Identify which cell holds the provided text, then report its [x, y] central coordinate. 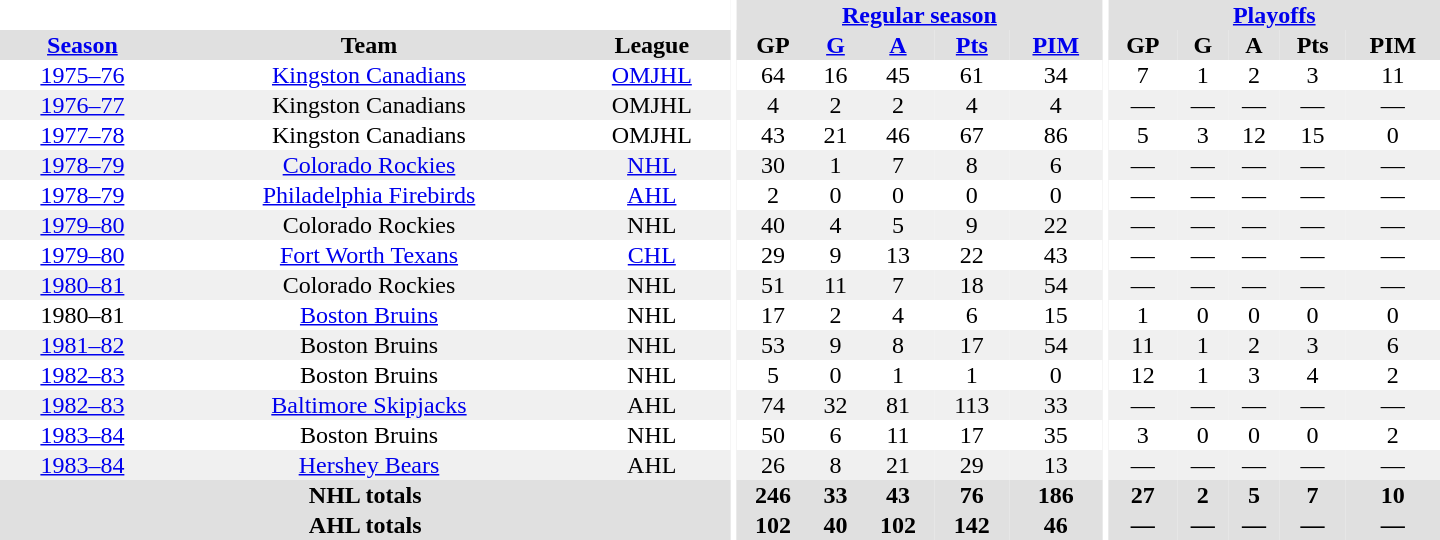
Hershey Bears [369, 465]
Fort Worth Texans [369, 255]
186 [1056, 495]
1975–76 [82, 75]
81 [898, 405]
Regular season [920, 15]
Baltimore Skipjacks [369, 405]
10 [1393, 495]
67 [972, 135]
86 [1056, 135]
246 [773, 495]
NHL totals [365, 495]
30 [773, 165]
18 [972, 285]
64 [773, 75]
Philadelphia Firebirds [369, 195]
50 [773, 435]
AHL totals [365, 525]
Season [82, 45]
74 [773, 405]
113 [972, 405]
1981–82 [82, 345]
142 [972, 525]
76 [972, 495]
League [652, 45]
CHL [652, 255]
53 [773, 345]
1976–77 [82, 105]
51 [773, 285]
Team [369, 45]
45 [898, 75]
1977–78 [82, 135]
34 [1056, 75]
61 [972, 75]
Playoffs [1274, 15]
26 [773, 465]
27 [1142, 495]
35 [1056, 435]
32 [836, 405]
16 [836, 75]
